Return the [x, y] coordinate for the center point of the cell that contains the specified text.  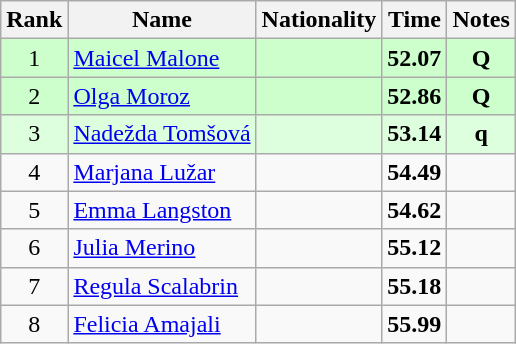
1 [34, 58]
Regula Scalabrin [162, 286]
Nationality [319, 20]
Maicel Malone [162, 58]
Nadežda Tomšová [162, 134]
Time [414, 20]
Notes [481, 20]
Julia Merino [162, 248]
8 [34, 324]
55.18 [414, 286]
Marjana Lužar [162, 172]
5 [34, 210]
Emma Langston [162, 210]
4 [34, 172]
55.99 [414, 324]
6 [34, 248]
q [481, 134]
3 [34, 134]
7 [34, 286]
54.62 [414, 210]
54.49 [414, 172]
53.14 [414, 134]
52.86 [414, 96]
Olga Moroz [162, 96]
52.07 [414, 58]
55.12 [414, 248]
2 [34, 96]
Name [162, 20]
Rank [34, 20]
Felicia Amajali [162, 324]
